Detect which cell encompasses the target text, then output its (X, Y) center coordinate. 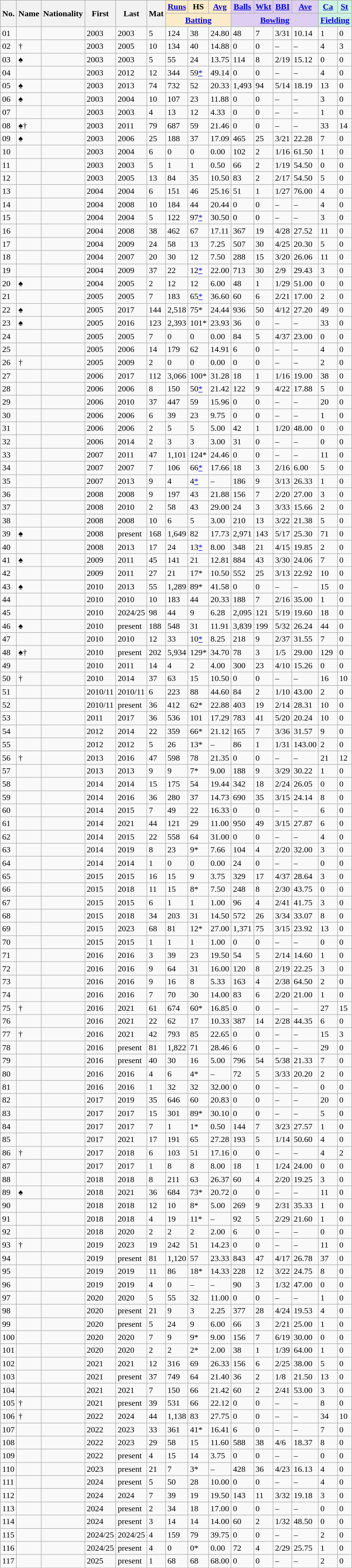
4/15 (282, 547)
5,934 (177, 652)
Mat (156, 13)
141 (177, 560)
41* (198, 1430)
19.60 (305, 613)
20.24 (305, 718)
44.60 (220, 692)
2/38 (282, 981)
53 (8, 718)
3/30 (282, 560)
68.00 (220, 1561)
1,289 (177, 587)
28.46 (220, 1048)
26.24 (305, 626)
27.75 (220, 1416)
793 (177, 1034)
89 (8, 1192)
21.00 (305, 995)
1,101 (177, 455)
687 (177, 125)
76.00 (305, 191)
75* (198, 310)
48.50 (305, 1522)
19.00 (305, 375)
26.78 (305, 1258)
21.40 (220, 1377)
412 (177, 705)
465 (243, 138)
507 (243, 244)
1/19 (282, 165)
101* (198, 323)
59* (198, 73)
29.43 (305, 270)
950 (243, 824)
19.18 (305, 1495)
21.33 (305, 1061)
23.93 (220, 323)
288 (243, 257)
936 (243, 310)
22.00 (220, 270)
329 (243, 876)
3/23 (282, 1126)
65* (198, 297)
342 (243, 784)
17.16 (220, 1153)
12.81 (220, 560)
110 (8, 1469)
531 (177, 1403)
27.57 (305, 1126)
115 (8, 1535)
19.44 (220, 784)
191 (177, 1140)
08 (8, 125)
0* (198, 1548)
09 (8, 138)
552 (243, 573)
47.00 (305, 1285)
87 (8, 1166)
17.11 (220, 231)
4/23 (282, 1469)
548 (177, 626)
20.83 (220, 1100)
25.00 (305, 1324)
20.20 (305, 1074)
2/17 (282, 178)
17* (198, 573)
193 (243, 1140)
05 (8, 86)
10* (198, 639)
14.60 (305, 955)
100 (8, 1337)
2,393 (177, 323)
7.25 (220, 244)
99 (8, 1324)
344 (177, 73)
211 (177, 1179)
16.41 (220, 1430)
24.14 (305, 797)
64.50 (305, 981)
17.73 (220, 534)
50.60 (305, 1140)
5/38 (282, 1061)
22.25 (305, 968)
1,120 (177, 1258)
60* (198, 1008)
Batting (198, 20)
4/25 (282, 244)
24.46 (220, 455)
38.00 (305, 1363)
218 (243, 639)
28.64 (305, 876)
97 (8, 1298)
783 (243, 718)
100* (198, 375)
15.66 (305, 507)
14.50 (220, 916)
61.50 (305, 152)
26.37 (220, 1179)
3/32 (282, 1495)
First (100, 13)
73 (8, 981)
10.33 (220, 1021)
No. (8, 13)
3/36 (282, 731)
536 (177, 718)
19.53 (305, 1311)
27.28 (220, 1140)
95 (8, 1271)
2,095 (243, 613)
25.75 (305, 1548)
462 (177, 231)
4/10 (282, 665)
35.00 (305, 600)
163 (243, 981)
280 (177, 797)
41.58 (220, 587)
242 (177, 1245)
01 (8, 33)
30.50 (220, 218)
BBI (282, 7)
168 (156, 534)
2/30 (282, 889)
1/29 (282, 283)
749 (177, 1377)
91 (8, 1218)
21.35 (220, 758)
44.35 (305, 1021)
6.28 (220, 613)
120 (243, 968)
884 (243, 560)
690 (243, 797)
Last (131, 13)
1,493 (243, 86)
4.33 (220, 112)
134 (177, 46)
129 (328, 652)
151 (177, 191)
24.75 (305, 1271)
Balls (243, 7)
2/9 (282, 270)
11.88 (220, 99)
248 (243, 889)
3/31 (282, 33)
111 (8, 1482)
22.65 (220, 1034)
316 (177, 1363)
21.60 (305, 1218)
4/17 (282, 1258)
2,971 (243, 534)
3* (198, 1469)
9.75 (220, 415)
80 (8, 1074)
2/24 (282, 784)
23.00 (305, 336)
24.06 (305, 560)
646 (177, 1100)
113 (8, 1508)
1,138 (177, 1416)
21.12 (220, 731)
16.13 (305, 1469)
Ca (328, 7)
Wkt (263, 7)
17.29 (220, 718)
11.91 (220, 626)
06 (8, 99)
684 (177, 1192)
10.14 (305, 33)
143.00 (305, 744)
3,839 (243, 626)
301 (177, 1113)
64.00 (305, 1350)
31.57 (305, 731)
33.07 (305, 916)
Name (29, 13)
24.00 (305, 1166)
28.31 (305, 705)
348 (243, 547)
HS (198, 7)
73* (198, 1192)
25.16 (220, 191)
Nationality (63, 13)
5/20 (282, 718)
1/27 (282, 191)
377 (243, 1311)
18.19 (305, 86)
15.12 (305, 60)
17.09 (220, 138)
02 (8, 46)
30.00 (305, 1337)
5/14 (282, 86)
16.00 (220, 968)
124* (198, 455)
197 (177, 494)
31.00 (220, 837)
796 (243, 1061)
1,371 (243, 929)
31.28 (220, 375)
572 (243, 916)
2025 (100, 1561)
14.23 (220, 1245)
2/37 (282, 639)
124 (177, 33)
2/31 (282, 1205)
31.55 (305, 639)
27.87 (305, 824)
21.50 (305, 1377)
1/20 (282, 428)
18* (198, 1271)
1/10 (282, 692)
210 (243, 520)
23.92 (305, 929)
34.70 (220, 652)
Runs (177, 7)
1/14 (282, 1140)
3/29 (282, 771)
27.52 (305, 231)
23.33 (220, 1258)
14.91 (220, 349)
51.00 (305, 283)
2,518 (177, 310)
20.30 (305, 244)
367 (243, 231)
17.88 (305, 389)
21.38 (305, 520)
14.73 (220, 797)
359 (177, 731)
17.66 (220, 468)
3/20 (282, 257)
14.88 (220, 46)
21.46 (220, 125)
48.00 (305, 428)
202 (156, 652)
165 (243, 731)
4/6 (282, 1443)
7.66 (220, 850)
558 (177, 837)
361 (177, 1430)
7* (198, 771)
43.75 (305, 889)
116 (8, 1548)
39.75 (220, 1535)
76 (8, 1021)
77 (8, 1034)
97* (198, 218)
598 (177, 758)
109 (8, 1456)
1/39 (282, 1350)
20.44 (220, 205)
19.85 (305, 547)
22.28 (305, 138)
4.00 (220, 665)
Ave (305, 7)
16.33 (220, 810)
8.25 (220, 639)
Fielding (335, 20)
19.25 (305, 1179)
18.37 (305, 1443)
6/19 (282, 1337)
3/34 (282, 916)
3,066 (177, 375)
56 (8, 758)
159 (177, 1535)
15.26 (305, 665)
175 (177, 784)
4/24 (282, 1311)
5/19 (282, 613)
223 (177, 692)
Avg (220, 7)
588 (243, 1443)
2.25 (220, 1311)
2* (198, 1350)
15.96 (220, 402)
36.60 (220, 297)
16.85 (220, 1008)
04 (8, 73)
11.60 (220, 1443)
13.75 (220, 60)
4/28 (282, 231)
179 (177, 349)
93 (8, 1245)
4/12 (282, 310)
41.75 (305, 903)
674 (177, 1008)
53.00 (305, 1390)
3/21 (282, 138)
5/17 (282, 534)
1/8 (282, 1377)
4/22 (282, 389)
22.88 (220, 705)
30.10 (220, 1113)
1* (198, 1126)
14.33 (220, 1271)
403 (243, 705)
03 (8, 60)
10.00 (220, 1482)
105 (8, 1403)
07 (8, 112)
184 (177, 205)
26.05 (305, 784)
123 (156, 323)
22.92 (305, 573)
1/24 (282, 1166)
St (344, 7)
Bowling (275, 20)
2/25 (282, 1363)
186 (243, 481)
50* (198, 389)
387 (243, 1021)
203 (177, 916)
228 (243, 1271)
5.33 (220, 981)
108 (8, 1443)
20.72 (220, 1192)
713 (243, 270)
21.88 (220, 494)
1,822 (177, 1048)
30.22 (305, 771)
1/31 (282, 744)
2/28 (282, 1021)
24.44 (220, 310)
24.80 (220, 33)
62* (198, 705)
1/5 (282, 652)
49.14 (220, 73)
43.00 (305, 692)
428 (243, 1469)
5/32 (282, 626)
269 (243, 1205)
117 (8, 1561)
447 (177, 402)
35.33 (305, 1205)
27.20 (305, 310)
129* (198, 652)
300 (243, 665)
11* (198, 1218)
25.30 (305, 534)
1,649 (177, 534)
843 (243, 1258)
199 (263, 626)
732 (177, 86)
22.12 (220, 1403)
26.06 (305, 257)
